Scan for the cell matching the given text and deliver its [X, Y] coordinate at center. 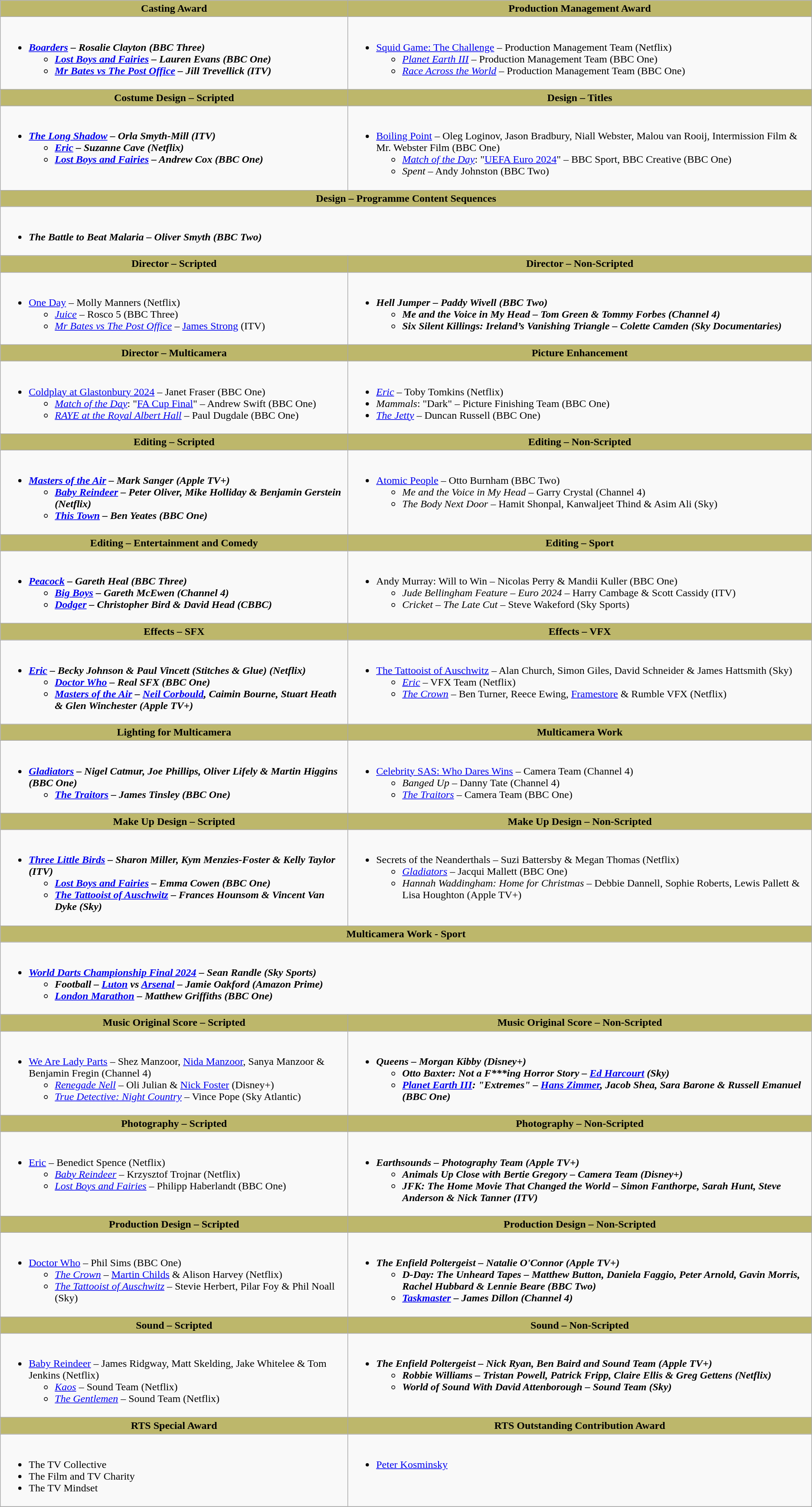
The Battle to Beat Malaria – Oliver Smyth (BBC Two) [406, 231]
Effects – VFX [580, 632]
Eric – Toby Tomkins (Netflix)Mammals: "Dark" – Picture Finishing Team (BBC One)The Jetty – Duncan Russell (BBC One) [580, 397]
Multicamera Work [580, 732]
The Long Shadow – Orla Smyth-Mill (ITV)Eric – Suzanne Cave (Netflix)Lost Boys and Fairies – Andrew Cox (BBC One) [174, 148]
Director – Multicamera [174, 353]
Costume Design – Scripted [174, 98]
Editing – Non-Scripted [580, 442]
Picture Enhancement [580, 353]
Music Original Score – Non-Scripted [580, 1023]
Make Up Design – Non-Scripted [580, 821]
Editing – Sport [580, 543]
Peacock – Gareth Heal (BBC Three)Big Boys – Gareth McEwen (Channel 4)Dodger – Christopher Bird & David Head (CBBC) [174, 588]
Director – Scripted [174, 264]
Photography – Scripted [174, 1123]
Director – Non-Scripted [580, 264]
Sound – Scripted [174, 1325]
Music Original Score – Scripted [174, 1023]
Photography – Non-Scripted [580, 1123]
Effects – SFX [174, 632]
Masters of the Air – Mark Sanger (Apple TV+)Baby Reindeer – Peter Oliver, Mike Holliday & Benjamin Gerstein (Netflix)This Town – Ben Yeates (BBC One) [174, 492]
Celebrity SAS: Who Dares Wins – Camera Team (Channel 4)Banged Up – Danny Tate (Channel 4)The Traitors – Camera Team (BBC One) [580, 777]
One Day – Molly Manners (Netflix)Juice – Rosco 5 (BBC Three)Mr Bates vs The Post Office – James Strong (ITV) [174, 308]
Design – Titles [580, 98]
RTS Outstanding Contribution Award [580, 1426]
Gladiators – Nigel Catmur, Joe Phillips, Oliver Lifely & Martin Higgins (BBC One)The Traitors – James Tinsley (BBC One) [174, 777]
Eric – Benedict Spence (Netflix)Baby Reindeer – Krzysztof Trojnar (Netflix)Lost Boys and Fairies – Philipp Haberlandt (BBC One) [174, 1174]
Multicamera Work - Sport [406, 934]
Production Design – Scripted [174, 1224]
Make Up Design – Scripted [174, 821]
RTS Special Award [174, 1426]
Editing – Scripted [174, 442]
Peter Kosminsky [580, 1470]
Baby Reindeer – James Ridgway, Matt Skelding, Jake Whitelee & Tom Jenkins (Netflix)Kaos – Sound Team (Netflix)The Gentlemen – Sound Team (Netflix) [174, 1376]
Sound – Non-Scripted [580, 1325]
Production Management Award [580, 9]
Casting Award [174, 9]
Boarders – Rosalie Clayton (BBC Three)Lost Boys and Fairies – Lauren Evans (BBC One)Mr Bates vs The Post Office – Jill Trevellick (ITV) [174, 53]
Design – Programme Content Sequences [406, 198]
Lighting for Multicamera [174, 732]
Editing – Entertainment and Comedy [174, 543]
The TV CollectiveThe Film and TV CharityThe TV Mindset [174, 1470]
Production Design – Non-Scripted [580, 1224]
